Provide the [x, y] coordinate of the cell's center where the given text is located.  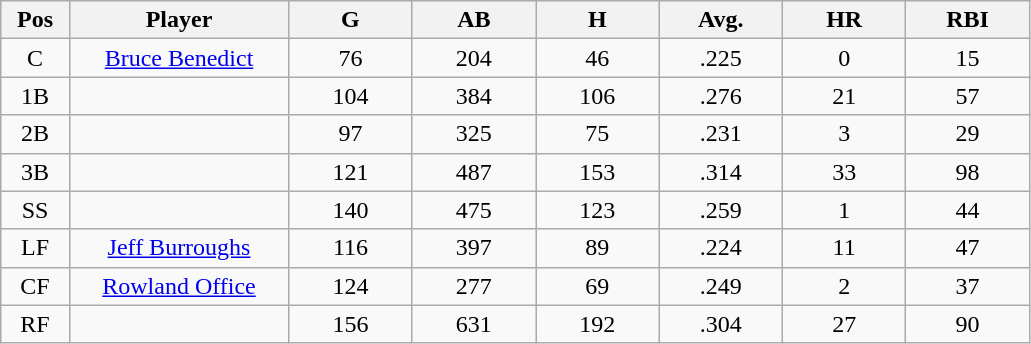
2B [36, 134]
384 [474, 96]
CF [36, 286]
15 [968, 58]
44 [968, 210]
116 [350, 248]
RBI [968, 20]
153 [598, 172]
123 [598, 210]
C [36, 58]
89 [598, 248]
Bruce Benedict [178, 58]
HR [844, 20]
204 [474, 58]
Player [178, 20]
Pos [36, 20]
.304 [720, 324]
.224 [720, 248]
37 [968, 286]
631 [474, 324]
121 [350, 172]
Jeff Burroughs [178, 248]
487 [474, 172]
RF [36, 324]
57 [968, 96]
69 [598, 286]
106 [598, 96]
.276 [720, 96]
29 [968, 134]
.249 [720, 286]
.231 [720, 134]
.259 [720, 210]
21 [844, 96]
.225 [720, 58]
.314 [720, 172]
140 [350, 210]
156 [350, 324]
325 [474, 134]
27 [844, 324]
Rowland Office [178, 286]
104 [350, 96]
76 [350, 58]
475 [474, 210]
AB [474, 20]
11 [844, 248]
124 [350, 286]
90 [968, 324]
277 [474, 286]
75 [598, 134]
192 [598, 324]
397 [474, 248]
SS [36, 210]
97 [350, 134]
3B [36, 172]
1 [844, 210]
46 [598, 58]
33 [844, 172]
G [350, 20]
1B [36, 96]
47 [968, 248]
0 [844, 58]
LF [36, 248]
98 [968, 172]
H [598, 20]
3 [844, 134]
2 [844, 286]
Avg. [720, 20]
